From the cell containing the given text, extract its center point as [x, y] coordinate. 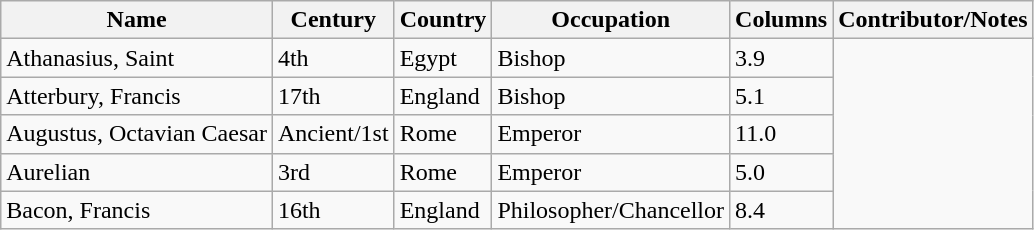
5.0 [782, 172]
Columns [782, 20]
17th [333, 96]
Country [443, 20]
Bacon, Francis [137, 210]
3.9 [782, 58]
3rd [333, 172]
Contributor/Notes [933, 20]
Name [137, 20]
11.0 [782, 134]
Occupation [611, 20]
Ancient/1st [333, 134]
Atterbury, Francis [137, 96]
Century [333, 20]
Philosopher/Chancellor [611, 210]
Augustus, Octavian Caesar [137, 134]
Athanasius, Saint [137, 58]
4th [333, 58]
Egypt [443, 58]
16th [333, 210]
8.4 [782, 210]
5.1 [782, 96]
Aurelian [137, 172]
